For the text-containing cell, return its midpoint in [x, y] coordinate format. 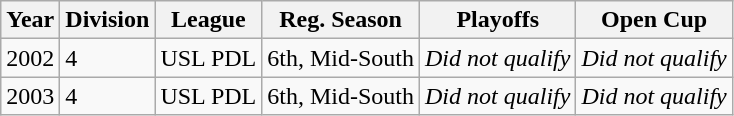
Playoffs [498, 20]
Division [108, 20]
2003 [30, 96]
2002 [30, 58]
Year [30, 20]
League [208, 20]
Open Cup [654, 20]
Reg. Season [341, 20]
